Identify which cell holds the provided text, then report its (X, Y) central coordinate. 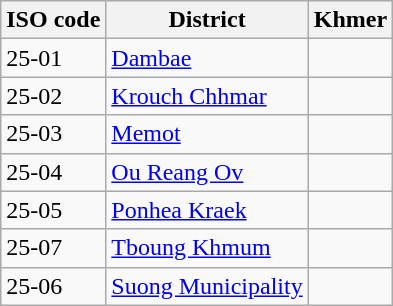
Ponhea Kraek (207, 210)
Ou Reang Ov (207, 172)
25-05 (54, 210)
25-07 (54, 248)
Dambae (207, 58)
District (207, 20)
Tboung Khmum (207, 248)
25-02 (54, 96)
Suong Municipality (207, 286)
Krouch Chhmar (207, 96)
Memot (207, 134)
25-03 (54, 134)
25-01 (54, 58)
25-06 (54, 286)
Khmer (350, 20)
25-04 (54, 172)
ISO code (54, 20)
